Pinpoint the cell where the given text exists, returning its [x, y] midpoint coordinate. 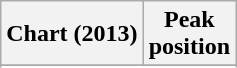
Peakposition [189, 34]
Chart (2013) [72, 34]
